Pinpoint the cell where the given text exists, returning its (X, Y) midpoint coordinate. 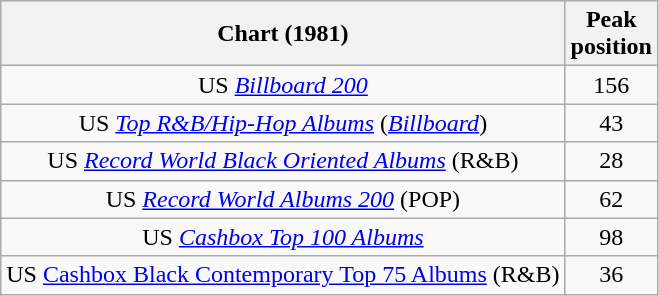
US Record World Black Oriented Albums (R&B) (283, 161)
US Cashbox Black Contemporary Top 75 Albums (R&B) (283, 275)
36 (611, 275)
43 (611, 123)
28 (611, 161)
Chart (1981) (283, 34)
156 (611, 85)
62 (611, 199)
US Record World Albums 200 (POP) (283, 199)
Peakposition (611, 34)
US Billboard 200 (283, 85)
98 (611, 237)
US Cashbox Top 100 Albums (283, 237)
US Top R&B/Hip-Hop Albums (Billboard) (283, 123)
